Detect which cell encompasses the target text, then output its (x, y) center coordinate. 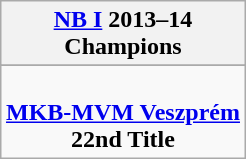
NB I 2013–14Champions (122, 34)
MKB-MVM Veszprém22nd Title (122, 112)
